From the cell containing the given text, extract its center point as (X, Y) coordinate. 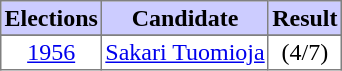
Elections (52, 18)
(4/7) (304, 52)
Sakari Tuomioja (186, 52)
Result (304, 18)
1956 (52, 52)
Candidate (186, 18)
